Output the [x, y] coordinate of the center of the cell containing the given text.  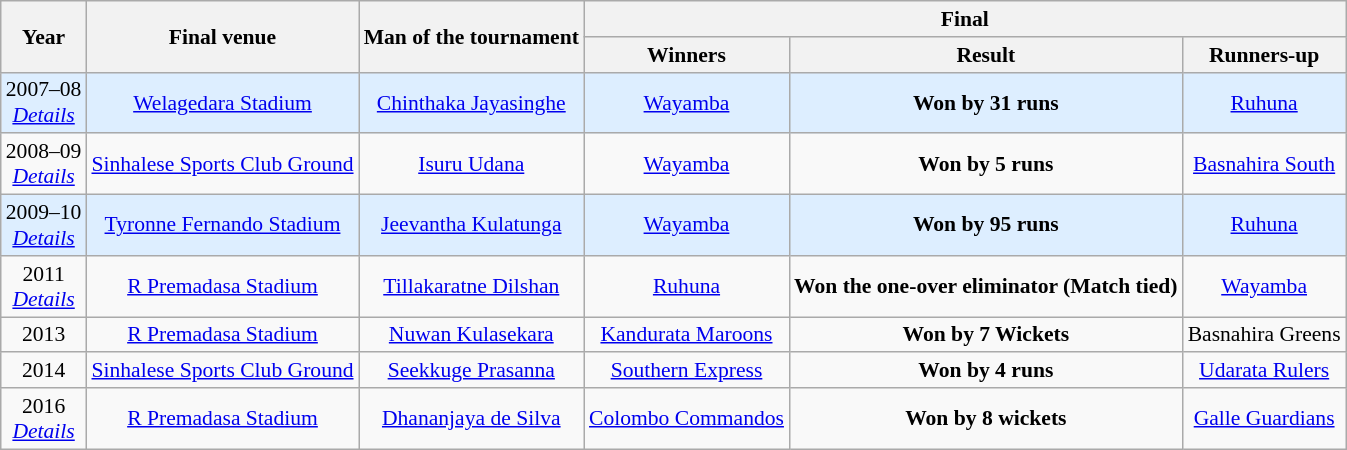
Year [44, 36]
Result [986, 55]
Runners-up [1264, 55]
2013 [44, 335]
Dhananjaya de Silva [472, 418]
2016Details [44, 418]
Won the one-over eliminator (Match tied) [986, 286]
Won by 8 wickets [986, 418]
Final venue [222, 36]
2011Details [44, 286]
Galle Guardians [1264, 418]
Udarata Rulers [1264, 371]
Jeevantha Kulatunga [472, 226]
Nuwan Kulasekara [472, 335]
2009–10Details [44, 226]
Seekkuge Prasanna [472, 371]
Basnahira South [1264, 164]
2008–09Details [44, 164]
Kandurata Maroons [686, 335]
Won by 31 runs [986, 102]
Southern Express [686, 371]
Isuru Udana [472, 164]
Tyronne Fernando Stadium [222, 226]
Won by 4 runs [986, 371]
2007–08Details [44, 102]
Final [965, 19]
Colombo Commandos [686, 418]
Winners [686, 55]
Won by 5 runs [986, 164]
Welagedara Stadium [222, 102]
Tillakaratne Dilshan [472, 286]
2014 [44, 371]
Won by 95 runs [986, 226]
Man of the tournament [472, 36]
Basnahira Greens [1264, 335]
Chinthaka Jayasinghe [472, 102]
Won by 7 Wickets [986, 335]
